Find where the given text appears and provide that cell's center as (x, y) coordinate. 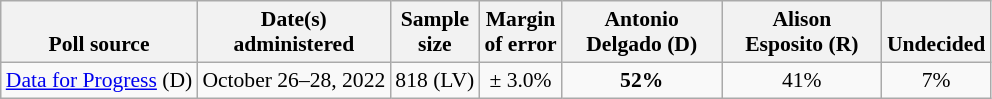
Samplesize (434, 32)
AlisonEsposito (R) (802, 32)
Data for Progress (D) (100, 80)
Poll source (100, 32)
7% (936, 80)
41% (802, 80)
Date(s)administered (294, 32)
AntonioDelgado (D) (642, 32)
October 26–28, 2022 (294, 80)
818 (LV) (434, 80)
Marginof error (520, 32)
Undecided (936, 32)
52% (642, 80)
± 3.0% (520, 80)
